Find where the given text appears and provide that cell's center as (x, y) coordinate. 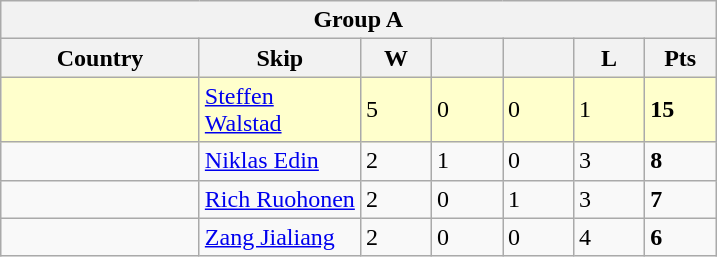
Rich Ruohonen (280, 199)
Skip (280, 58)
W (396, 58)
15 (680, 110)
Zang Jialiang (280, 237)
8 (680, 161)
Steffen Walstad (280, 110)
Group A (358, 20)
Country (100, 58)
6 (680, 237)
L (610, 58)
4 (610, 237)
5 (396, 110)
7 (680, 199)
Niklas Edin (280, 161)
Pts (680, 58)
